Return the (X, Y) coordinate for the center point of the cell that contains the specified text.  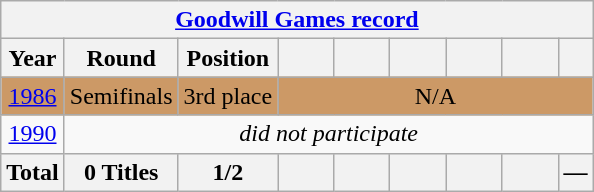
Position (228, 58)
Total (33, 172)
1990 (33, 134)
1986 (33, 96)
Semifinals (121, 96)
Year (33, 58)
did not participate (328, 134)
0 Titles (121, 172)
Round (121, 58)
N/A (436, 96)
— (576, 172)
Goodwill Games record (297, 20)
3rd place (228, 96)
1/2 (228, 172)
